Pinpoint the cell where the given text exists, returning its [X, Y] midpoint coordinate. 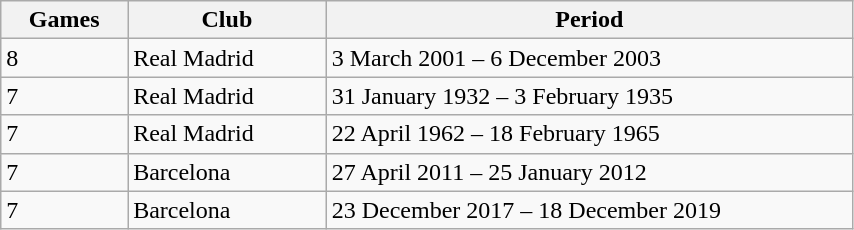
Games [64, 20]
8 [64, 58]
3 March 2001 – 6 December 2003 [589, 58]
23 December 2017 – 18 December 2019 [589, 210]
Period [589, 20]
27 April 2011 – 25 January 2012 [589, 172]
Club [228, 20]
31 January 1932 – 3 February 1935 [589, 96]
22 April 1962 – 18 February 1965 [589, 134]
